Identify which cell holds the provided text, then report its (x, y) central coordinate. 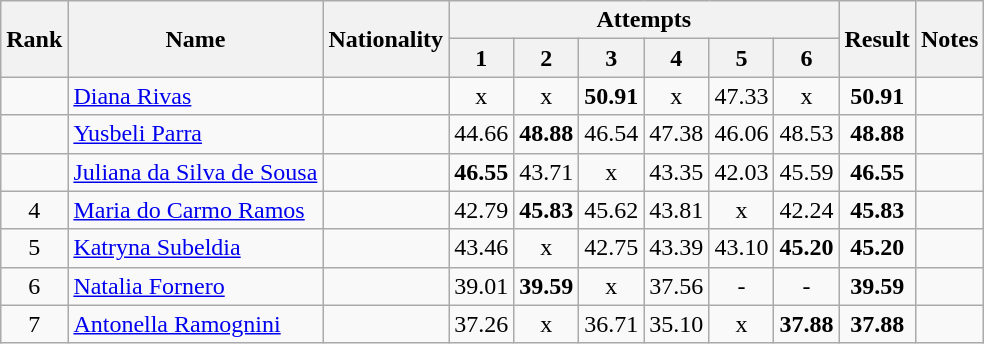
39.01 (482, 286)
42.03 (742, 172)
1 (482, 58)
43.35 (676, 172)
Rank (34, 39)
3 (612, 58)
48.53 (806, 134)
Yusbeli Parra (196, 134)
43.10 (742, 248)
43.46 (482, 248)
37.26 (482, 324)
45.62 (612, 210)
43.81 (676, 210)
42.24 (806, 210)
43.71 (546, 172)
Katryna Subeldia (196, 248)
44.66 (482, 134)
Juliana da Silva de Sousa (196, 172)
Antonella Ramognini (196, 324)
36.71 (612, 324)
47.38 (676, 134)
Nationality (386, 39)
2 (546, 58)
45.59 (806, 172)
Name (196, 39)
42.79 (482, 210)
35.10 (676, 324)
46.06 (742, 134)
42.75 (612, 248)
Natalia Fornero (196, 286)
7 (34, 324)
37.56 (676, 286)
Result (877, 39)
46.54 (612, 134)
47.33 (742, 96)
Attempts (644, 20)
Maria do Carmo Ramos (196, 210)
Notes (949, 39)
Diana Rivas (196, 96)
43.39 (676, 248)
